Capture the cell that displays the provided text and extract its (X, Y) central coordinate. 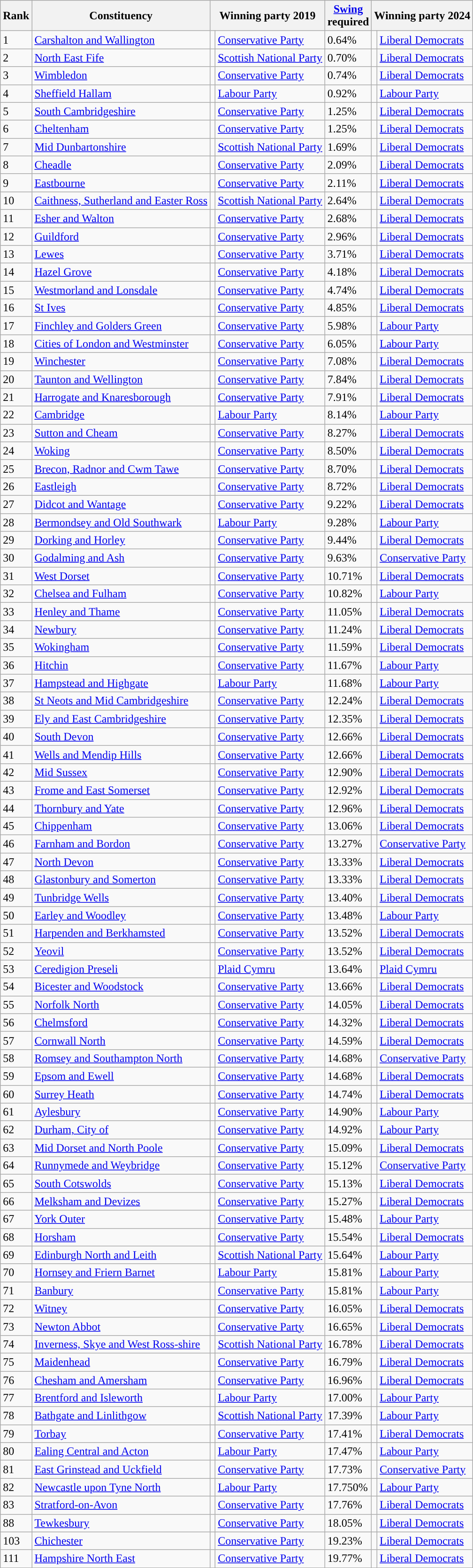
10 (16, 200)
5 (16, 111)
Edinburgh North and Leith (121, 1255)
Mid Sussex (121, 772)
Finchley and Golders Green (121, 326)
73 (16, 1326)
13.48% (348, 915)
64 (16, 1166)
Newton Abbot (121, 1326)
Witney (121, 1308)
52 (16, 951)
West Dorset (121, 576)
82 (16, 1487)
62 (16, 1130)
0.64% (348, 40)
15 (16, 290)
13 (16, 254)
15.27% (348, 1201)
25 (16, 469)
17.750% (348, 1487)
9.28% (348, 523)
4.74% (348, 290)
34 (16, 630)
15.48% (348, 1219)
Melksham and Devizes (121, 1201)
48 (16, 880)
18 (16, 344)
12.92% (348, 790)
54 (16, 987)
19.23% (348, 1541)
2.68% (348, 218)
18.05% (348, 1523)
41 (16, 754)
St Neots and Mid Cambridgeshire (121, 701)
13.27% (348, 844)
8.50% (348, 451)
Hitchin (121, 665)
Chichester (121, 1541)
28 (16, 523)
York Outer (121, 1219)
Newcastle upon Tyne North (121, 1487)
17.41% (348, 1434)
Tunbridge Wells (121, 898)
10.71% (348, 576)
14 (16, 272)
4.85% (348, 308)
5.98% (348, 326)
57 (16, 1040)
40 (16, 737)
Ely and East Cambridgeshire (121, 719)
76 (16, 1380)
North Devon (121, 862)
22 (16, 415)
1 (16, 40)
Romsey and Southampton North (121, 1058)
21 (16, 397)
13.66% (348, 987)
Hampstead and Highgate (121, 683)
8.72% (348, 486)
Norfolk North (121, 1005)
Wokingham (121, 647)
65 (16, 1184)
11.24% (348, 630)
4 (16, 93)
0.70% (348, 58)
Mid Dunbartonshire (121, 147)
11.68% (348, 683)
67 (16, 1219)
Stratford-on-Avon (121, 1505)
27 (16, 504)
61 (16, 1112)
Hampshire North East (121, 1559)
2.09% (348, 165)
Aylesbury (121, 1112)
1.69% (348, 147)
East Grinstead and Uckfield (121, 1469)
111 (16, 1559)
15.09% (348, 1148)
42 (16, 772)
Hazel Grove (121, 272)
12.90% (348, 772)
Ceredigion Preseli (121, 969)
46 (16, 844)
8 (16, 165)
Farnham and Bordon (121, 844)
70 (16, 1273)
Tewkesbury (121, 1523)
75 (16, 1362)
29 (16, 540)
14.74% (348, 1094)
9.22% (348, 504)
Harrogate and Knaresborough (121, 397)
Cornwall North (121, 1040)
Cheadle (121, 165)
Wells and Mendip Hills (121, 754)
Brentford and Isleworth (121, 1398)
43 (16, 790)
Winning party 2019 (267, 16)
Lewes (121, 254)
56 (16, 1022)
17.47% (348, 1452)
Henley and Thame (121, 612)
58 (16, 1058)
30 (16, 558)
Harpenden and Berkhamsted (121, 933)
Durham, City of (121, 1130)
St Ives (121, 308)
Guildford (121, 236)
80 (16, 1452)
6 (16, 129)
23 (16, 433)
74 (16, 1344)
50 (16, 915)
7.08% (348, 361)
3.71% (348, 254)
8.70% (348, 469)
10.82% (348, 594)
45 (16, 826)
Frome and East Somerset (121, 790)
Banbury (121, 1291)
Cities of London and Westminster (121, 344)
Horsham (121, 1237)
17.73% (348, 1469)
37 (16, 683)
Cambridge (121, 415)
Taunton and Wellington (121, 379)
South Devon (121, 737)
9 (16, 183)
2.64% (348, 200)
Winning party 2024 (422, 16)
0.92% (348, 93)
55 (16, 1005)
6.05% (348, 344)
81 (16, 1469)
38 (16, 701)
South Cotswolds (121, 1184)
North East Fife (121, 58)
17 (16, 326)
88 (16, 1523)
Caithness, Sutherland and Easter Ross (121, 200)
0.74% (348, 76)
2.96% (348, 236)
Inverness, Skye and West Ross-shire (121, 1344)
11.67% (348, 665)
Chelmsford (121, 1022)
11.59% (348, 647)
Chesham and Amersham (121, 1380)
Westmorland and Lonsdale (121, 290)
Torbay (121, 1434)
19.77% (348, 1559)
15.12% (348, 1166)
Sheffield Hallam (121, 93)
Brecon, Radnor and Cwm Tawe (121, 469)
49 (16, 898)
12.96% (348, 808)
15.64% (348, 1255)
7 (16, 147)
8.27% (348, 433)
9.44% (348, 540)
77 (16, 1398)
Sutton and Cheam (121, 433)
17.00% (348, 1398)
79 (16, 1434)
14.59% (348, 1040)
71 (16, 1291)
2 (16, 58)
Eastleigh (121, 486)
Winchester (121, 361)
Newbury (121, 630)
Rank (16, 16)
16.96% (348, 1380)
68 (16, 1237)
Bermondsey and Old Southwark (121, 523)
Constituency (121, 16)
13.06% (348, 826)
51 (16, 933)
Thornbury and Yate (121, 808)
Bicester and Woodstock (121, 987)
16.65% (348, 1326)
13.64% (348, 969)
32 (16, 594)
Chippenham (121, 826)
4.18% (348, 272)
72 (16, 1308)
44 (16, 808)
Maidenhead (121, 1362)
63 (16, 1148)
Mid Dorset and North Poole (121, 1148)
16 (16, 308)
14.90% (348, 1112)
35 (16, 647)
39 (16, 719)
17.39% (348, 1416)
13.40% (348, 898)
12 (16, 236)
17.76% (348, 1505)
33 (16, 612)
Bathgate and Linlithgow (121, 1416)
Epsom and Ewell (121, 1076)
Surrey Heath (121, 1094)
Glastonbury and Somerton (121, 880)
Runnymede and Weybridge (121, 1166)
Swing required (348, 16)
Earley and Woodley (121, 915)
19 (16, 361)
Godalming and Ash (121, 558)
53 (16, 969)
7.84% (348, 379)
Dorking and Horley (121, 540)
Ealing Central and Acton (121, 1452)
26 (16, 486)
Esher and Walton (121, 218)
78 (16, 1416)
Woking (121, 451)
103 (16, 1541)
Cheltenham (121, 129)
36 (16, 665)
16.78% (348, 1344)
11 (16, 218)
16.05% (348, 1308)
15.54% (348, 1237)
20 (16, 379)
60 (16, 1094)
66 (16, 1201)
Hornsey and Friern Barnet (121, 1273)
South Cambridgeshire (121, 111)
Didcot and Wantage (121, 504)
59 (16, 1076)
15.13% (348, 1184)
Wimbledon (121, 76)
2.11% (348, 183)
12.35% (348, 719)
83 (16, 1505)
11.05% (348, 612)
7.91% (348, 397)
9.63% (348, 558)
14.32% (348, 1022)
Chelsea and Fulham (121, 594)
Eastbourne (121, 183)
12.24% (348, 701)
16.79% (348, 1362)
31 (16, 576)
Carshalton and Wallington (121, 40)
3 (16, 76)
8.14% (348, 415)
14.92% (348, 1130)
69 (16, 1255)
47 (16, 862)
24 (16, 451)
Yeovil (121, 951)
14.05% (348, 1005)
